Provide the [x, y] coordinate of the cell's center where the given text is located.  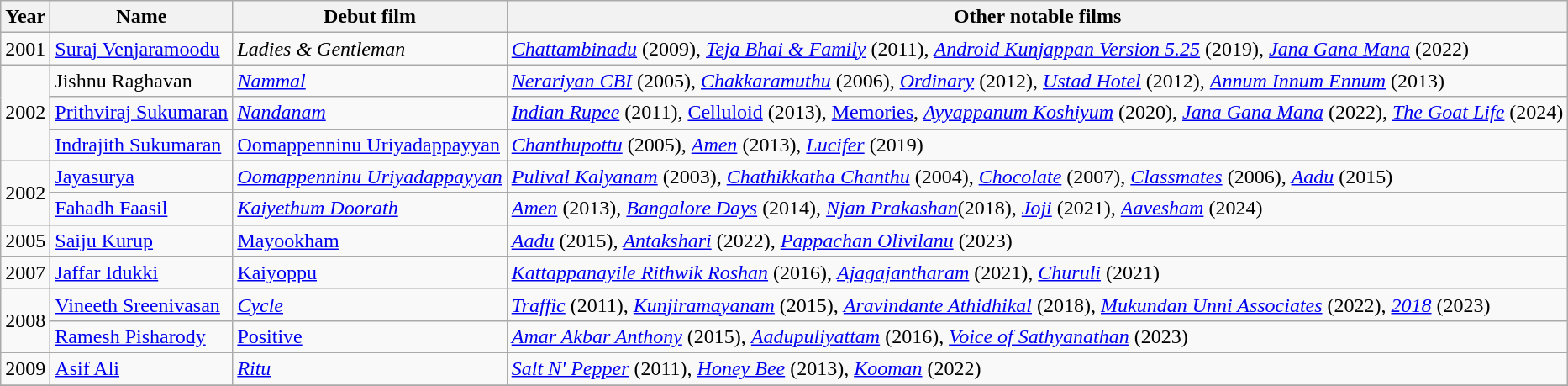
Kattappanayile Rithwik Roshan (2016), Ajagajantharam (2021), Churuli (2021) [1037, 272]
Mayookham [370, 241]
Ladies & Gentleman [370, 49]
Asif Ali [141, 368]
Saiju Kurup [141, 241]
2009 [25, 368]
Debut film [370, 17]
Vineeth Sreenivasan [141, 304]
Aadu (2015), Antakshari (2022), Pappachan Olivilanu (2023) [1037, 241]
Ritu [370, 368]
Cycle [370, 304]
Kaiyethum Doorath [370, 209]
Amen (2013), Bangalore Days (2014), Njan Prakashan(2018), Joji (2021), Aavesham (2024) [1037, 209]
Positive [370, 336]
Jaffar Idukki [141, 272]
Salt N' Pepper (2011), Honey Bee (2013), Kooman (2022) [1037, 368]
Indrajith Sukumaran [141, 145]
Kaiyoppu [370, 272]
Nerariyan CBI (2005), Chakkaramuthu (2006), Ordinary (2012), Ustad Hotel (2012), Annum Innum Ennum (2013) [1037, 81]
Nandanam [370, 113]
Indian Rupee (2011), Celluloid (2013), Memories, Ayyappanum Koshiyum (2020), Jana Gana Mana (2022), The Goat Life (2024) [1037, 113]
2007 [25, 272]
2005 [25, 241]
Year [25, 17]
Prithviraj Sukumaran [141, 113]
Name [141, 17]
2001 [25, 49]
Fahadh Faasil [141, 209]
Ramesh Pisharody [141, 336]
Jayasurya [141, 177]
Nammal [370, 81]
Other notable films [1037, 17]
2008 [25, 320]
Pulival Kalyanam (2003), Chathikkatha Chanthu (2004), Chocolate (2007), Classmates (2006), Aadu (2015) [1037, 177]
Amar Akbar Anthony (2015), Aadupuliyattam (2016), Voice of Sathyanathan (2023) [1037, 336]
Chattambinadu (2009), Teja Bhai & Family (2011), Android Kunjappan Version 5.25 (2019), Jana Gana Mana (2022) [1037, 49]
Jishnu Raghavan [141, 81]
Chanthupottu (2005), Amen (2013), Lucifer (2019) [1037, 145]
Traffic (2011), Kunjiramayanam (2015), Aravindante Athidhikal (2018), Mukundan Unni Associates (2022), 2018 (2023) [1037, 304]
Suraj Venjaramoodu [141, 49]
